Scan for the cell matching the given text and deliver its (X, Y) coordinate at center. 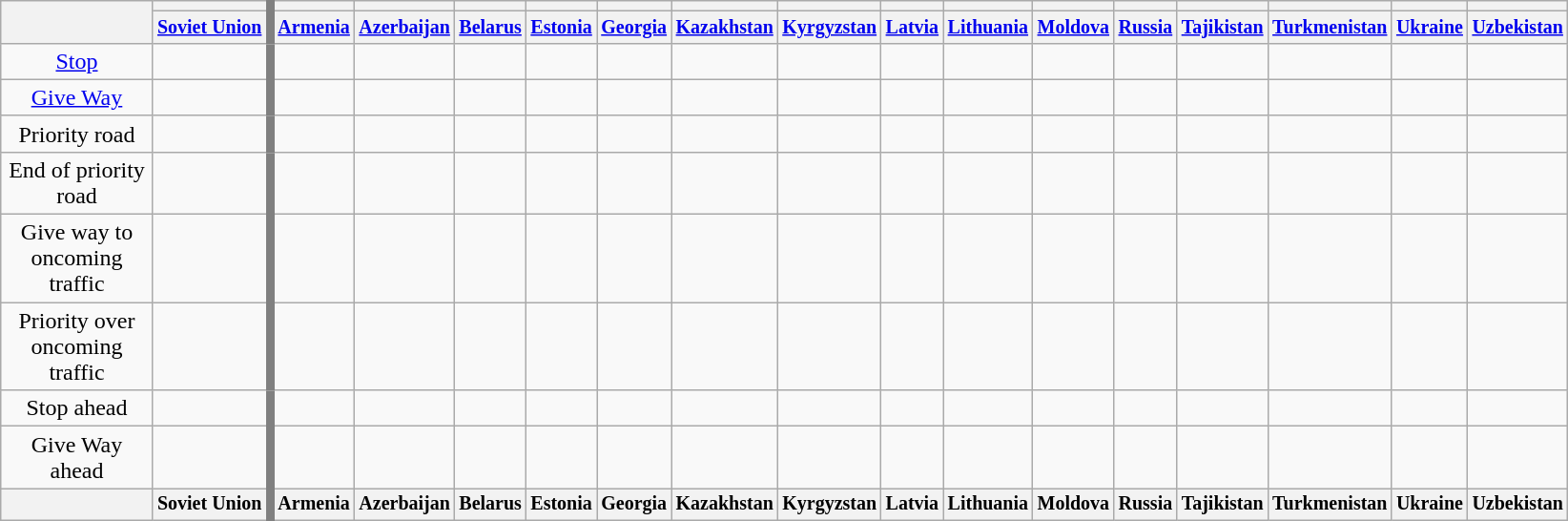
Priority road (76, 134)
Stop (76, 61)
Give Way (76, 97)
Give Way ahead (76, 458)
End of priority road (76, 183)
Give way to oncoming traffic (76, 259)
Priority over oncoming traffic (76, 346)
Stop ahead (76, 408)
